Determine the (X, Y) coordinate at the center of the cell enclosing the given text.  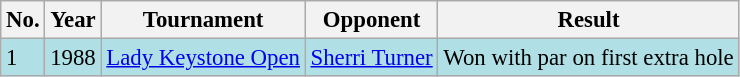
Won with par on first extra hole (588, 58)
Tournament (203, 20)
Lady Keystone Open (203, 58)
Sherri Turner (372, 58)
1 (23, 58)
Opponent (372, 20)
Year (73, 20)
No. (23, 20)
1988 (73, 58)
Result (588, 20)
